Capture the cell that displays the provided text and extract its (X, Y) central coordinate. 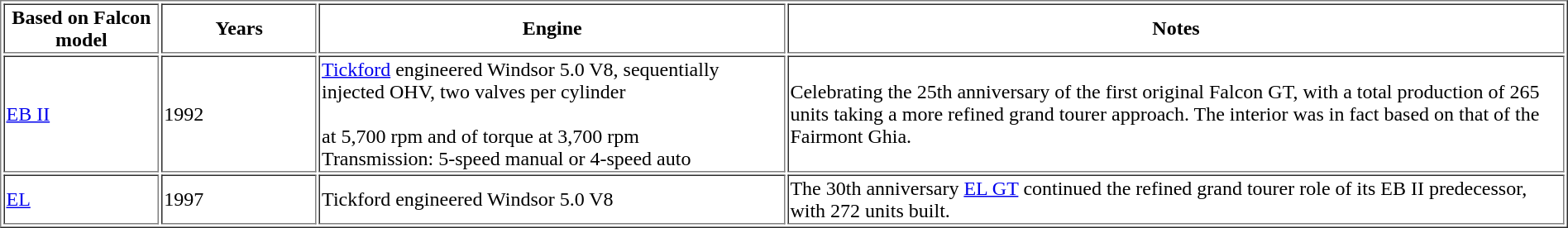
Engine (552, 28)
Based on Falcon model (81, 28)
EB II (81, 114)
1997 (239, 200)
EL (81, 200)
Tickford engineered Windsor 5.0 V8 (552, 200)
1992 (239, 114)
Notes (1176, 28)
The 30th anniversary EL GT continued the refined grand tourer role of its EB II predecessor, with 272 units built. (1176, 200)
Years (239, 28)
